From the cell containing the given text, extract its center point as [x, y] coordinate. 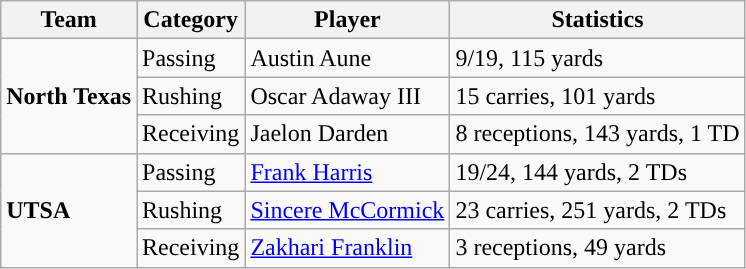
Category [190, 20]
North Texas [69, 96]
Team [69, 20]
Jaelon Darden [348, 134]
Oscar Adaway III [348, 96]
Statistics [598, 20]
Player [348, 20]
UTSA [69, 210]
Sincere McCormick [348, 210]
9/19, 115 yards [598, 58]
8 receptions, 143 yards, 1 TD [598, 134]
19/24, 144 yards, 2 TDs [598, 172]
Austin Aune [348, 58]
3 receptions, 49 yards [598, 248]
15 carries, 101 yards [598, 96]
23 carries, 251 yards, 2 TDs [598, 210]
Frank Harris [348, 172]
Zakhari Franklin [348, 248]
